Capture the cell that displays the provided text and extract its (x, y) central coordinate. 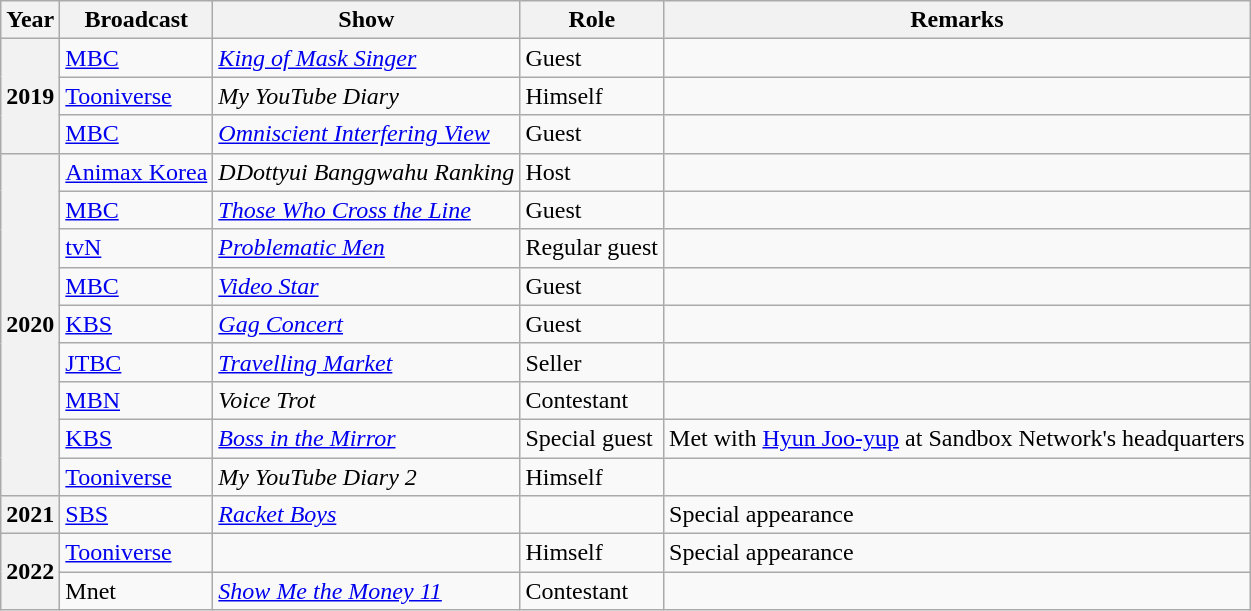
Boss in the Mirror (366, 438)
Regular guest (592, 248)
Omniscient Interfering View (366, 134)
2020 (30, 324)
Gag Concert (366, 324)
Year (30, 20)
Animax Korea (136, 172)
Video Star (366, 286)
Special guest (592, 438)
Problematic Men (366, 248)
JTBC (136, 362)
Voice Trot (366, 400)
Mnet (136, 591)
Show (366, 20)
Met with Hyun Joo-yup at Sandbox Network's headquarters (958, 438)
MBN (136, 400)
Remarks (958, 20)
2019 (30, 96)
My YouTube Diary (366, 96)
Broadcast (136, 20)
Those Who Cross the Line (366, 210)
Show Me the Money 11 (366, 591)
King of Mask Singer (366, 58)
Role (592, 20)
Racket Boys (366, 515)
DDottyui Banggwahu Ranking (366, 172)
Host (592, 172)
2022 (30, 572)
SBS (136, 515)
Seller (592, 362)
tvN (136, 248)
Travelling Market (366, 362)
My YouTube Diary 2 (366, 477)
2021 (30, 515)
